For the text-containing cell, return its midpoint in (X, Y) coordinate format. 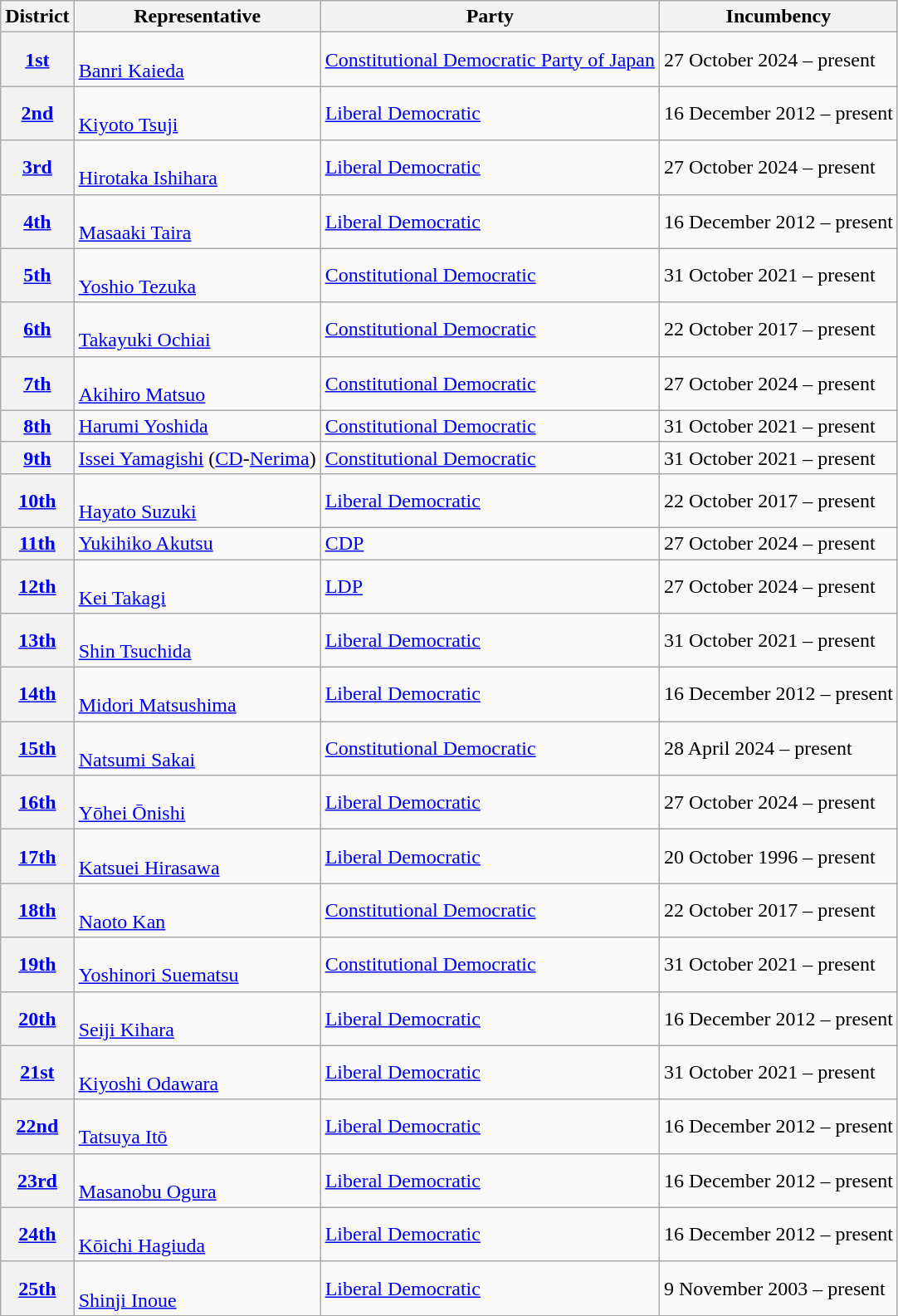
Natsumi Sakai (198, 749)
21st (37, 1073)
Issei Yamagishi (CD-Nerima) (198, 457)
28 April 2024 – present (778, 749)
13th (37, 641)
Kōichi Hagiuda (198, 1234)
10th (37, 500)
6th (37, 329)
5th (37, 276)
2nd (37, 113)
Yoshio Tezuka (198, 276)
Banri Kaieda (198, 60)
Kei Takagi (198, 586)
Akihiro Matsuo (198, 384)
3rd (37, 168)
7th (37, 384)
Constitutional Democratic Party of Japan (490, 60)
Party (490, 17)
8th (37, 426)
16th (37, 802)
Incumbency (778, 17)
Yōhei Ōnishi (198, 802)
20th (37, 1018)
9 November 2003 – present (778, 1289)
CDP (490, 543)
Yoshinori Suematsu (198, 965)
18th (37, 910)
22nd (37, 1126)
Harumi Yoshida (198, 426)
Hirotaka Ishihara (198, 168)
Katsuei Hirasawa (198, 857)
Representative (198, 17)
Seiji Kihara (198, 1018)
4th (37, 221)
Kiyoshi Odawara (198, 1073)
Yukihiko Akutsu (198, 543)
District (37, 17)
9th (37, 457)
Masaaki Taira (198, 221)
1st (37, 60)
17th (37, 857)
Shin Tsuchida (198, 641)
24th (37, 1234)
23rd (37, 1181)
20 October 1996 – present (778, 857)
19th (37, 965)
Masanobu Ogura (198, 1181)
Takayuki Ochiai (198, 329)
Kiyoto Tsuji (198, 113)
Naoto Kan (198, 910)
Hayato Suzuki (198, 500)
14th (37, 694)
Shinji Inoue (198, 1289)
12th (37, 586)
Tatsuya Itō (198, 1126)
11th (37, 543)
LDP (490, 586)
Midori Matsushima (198, 694)
25th (37, 1289)
15th (37, 749)
